Search for the cell housing the specified text and yield its (x, y) center coordinate. 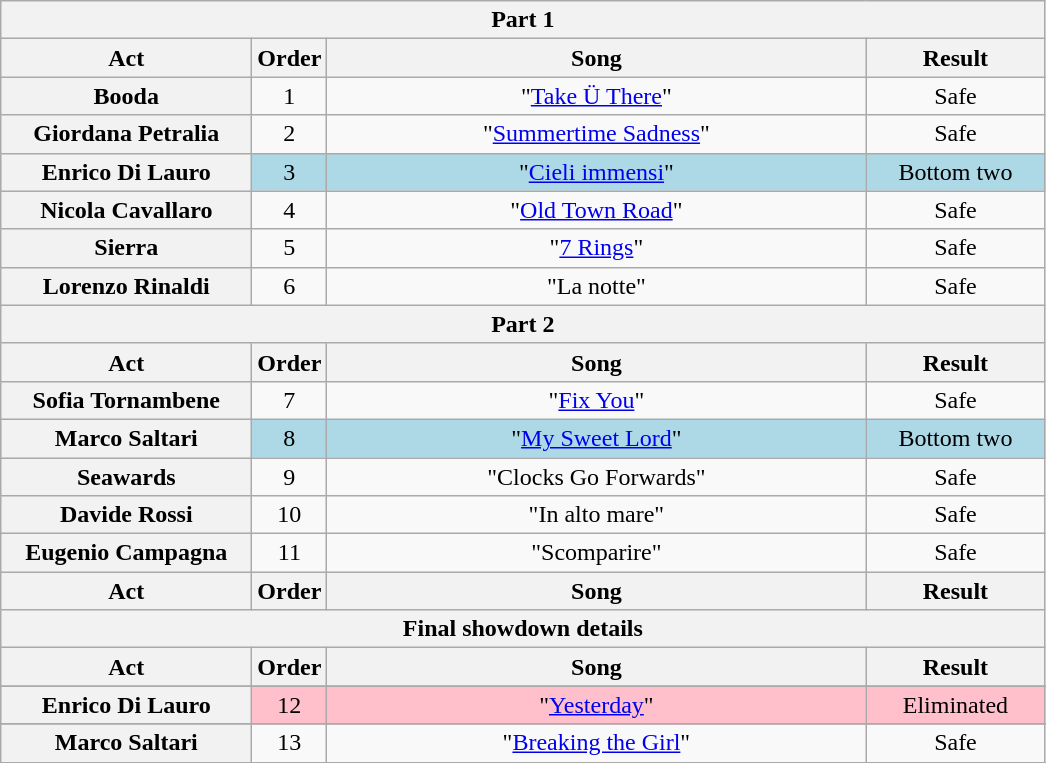
"Scomparire" (596, 553)
12 (290, 705)
"My Sweet Lord" (596, 438)
5 (290, 248)
Giordana Petralia (126, 134)
Seawards (126, 477)
Nicola Cavallaro (126, 210)
13 (290, 743)
9 (290, 477)
Final showdown details (523, 629)
6 (290, 286)
"Yesterday" (596, 705)
"Old Town Road" (596, 210)
Part 2 (523, 324)
Eugenio Campagna (126, 553)
"La notte" (596, 286)
7 (290, 400)
Part 1 (523, 20)
11 (290, 553)
"Take Ü There" (596, 96)
4 (290, 210)
Booda (126, 96)
10 (290, 515)
1 (290, 96)
"Fix You" (596, 400)
"Clocks Go Forwards" (596, 477)
8 (290, 438)
Sierra (126, 248)
Davide Rossi (126, 515)
"Breaking the Girl" (596, 743)
2 (290, 134)
Lorenzo Rinaldi (126, 286)
"7 Rings" (596, 248)
Eliminated (956, 705)
"In alto mare" (596, 515)
"Cieli immensi" (596, 172)
Sofia Tornambene (126, 400)
"Summertime Sadness" (596, 134)
3 (290, 172)
